Return [x, y] of the center of cell containing provided text 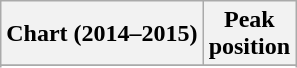
Peakposition [249, 34]
Chart (2014–2015) [102, 34]
